Return the (x, y) coordinate for the center point of the cell that contains the specified text.  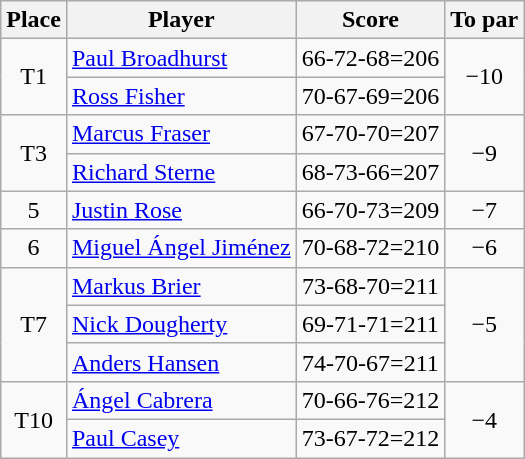
67-70-70=207 (370, 134)
−7 (484, 210)
Anders Hansen (181, 362)
T3 (34, 153)
Player (181, 20)
66-70-73=209 (370, 210)
70-67-69=206 (370, 96)
Richard Sterne (181, 172)
Marcus Fraser (181, 134)
−4 (484, 419)
Ángel Cabrera (181, 400)
70-66-76=212 (370, 400)
T1 (34, 77)
5 (34, 210)
73-67-72=212 (370, 438)
Justin Rose (181, 210)
−9 (484, 153)
Paul Casey (181, 438)
T7 (34, 324)
Paul Broadhurst (181, 58)
Nick Dougherty (181, 324)
66-72-68=206 (370, 58)
Ross Fisher (181, 96)
−6 (484, 248)
69-71-71=211 (370, 324)
Place (34, 20)
Markus Brier (181, 286)
73-68-70=211 (370, 286)
74-70-67=211 (370, 362)
−5 (484, 324)
70-68-72=210 (370, 248)
Score (370, 20)
−10 (484, 77)
6 (34, 248)
T10 (34, 419)
68-73-66=207 (370, 172)
To par (484, 20)
Miguel Ángel Jiménez (181, 248)
